Output the [X, Y] coordinate of the center of the cell containing the given text.  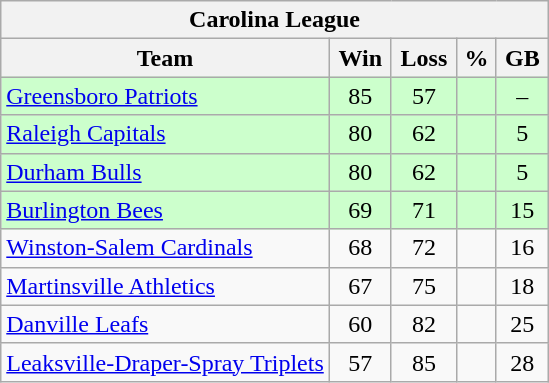
Win [360, 58]
Martinsville Athletics [165, 286]
Carolina League [275, 20]
Winston-Salem Cardinals [165, 248]
18 [522, 286]
Raleigh Capitals [165, 134]
25 [522, 324]
15 [522, 210]
16 [522, 248]
– [522, 96]
71 [424, 210]
75 [424, 286]
Greensboro Patriots [165, 96]
67 [360, 286]
60 [360, 324]
69 [360, 210]
Burlington Bees [165, 210]
Loss [424, 58]
68 [360, 248]
28 [522, 362]
Durham Bulls [165, 172]
GB [522, 58]
Leaksville-Draper-Spray Triplets [165, 362]
82 [424, 324]
Danville Leafs [165, 324]
72 [424, 248]
% [477, 58]
Team [165, 58]
